Provide the (X, Y) coordinate of the cell's center where the given text is located.  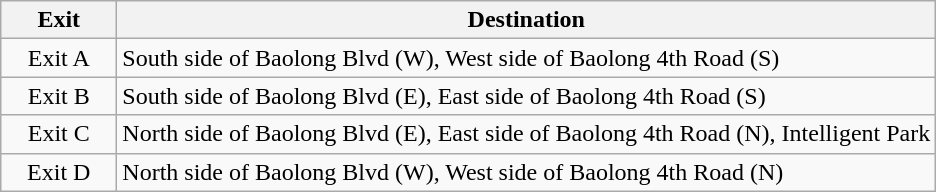
North side of Baolong Blvd (E), East side of Baolong 4th Road (N), Intelligent Park (526, 134)
South side of Baolong Blvd (E), East side of Baolong 4th Road (S) (526, 96)
North side of Baolong Blvd (W), West side of Baolong 4th Road (N) (526, 172)
Exit D (59, 172)
Exit B (59, 96)
Destination (526, 20)
Exit A (59, 58)
Exit (59, 20)
Exit C (59, 134)
South side of Baolong Blvd (W), West side of Baolong 4th Road (S) (526, 58)
